Return the [x, y] coordinate for the center point of the cell that contains the specified text.  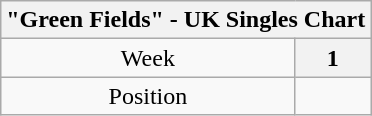
Position [148, 96]
"Green Fields" - UK Singles Chart [186, 20]
Week [148, 58]
1 [333, 58]
